Output the [x, y] coordinate of the center of the cell containing the given text.  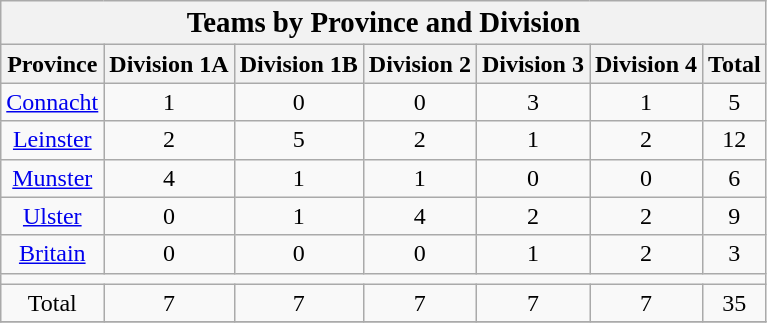
35 [735, 303]
Division 3 [532, 64]
Division 1B [298, 64]
12 [735, 140]
Teams by Province and Division [384, 23]
9 [735, 216]
Munster [52, 178]
Province [52, 64]
Division 1A [169, 64]
Division 2 [420, 64]
Britain [52, 254]
Ulster [52, 216]
Division 4 [646, 64]
6 [735, 178]
Connacht [52, 102]
Leinster [52, 140]
